For the text-containing cell, return its midpoint in (X, Y) coordinate format. 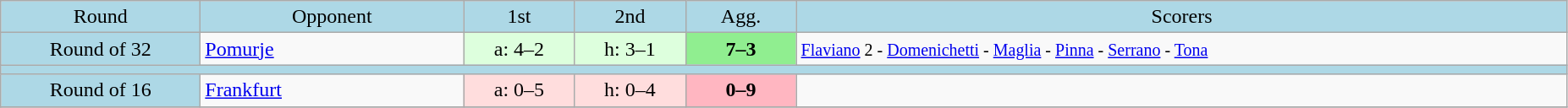
Pomurje (332, 49)
h: 3–1 (630, 49)
a: 4–2 (520, 49)
Round of 32 (101, 49)
Flaviano 2 - Domenichetti - Maglia - Pinna - Serrano - Tona (1181, 49)
a: 0–5 (520, 90)
Agg. (741, 17)
Round of 16 (101, 90)
2nd (630, 17)
7–3 (741, 49)
h: 0–4 (630, 90)
Round (101, 17)
0–9 (741, 90)
Opponent (332, 17)
Scorers (1181, 17)
1st (520, 17)
Frankfurt (332, 90)
